Scan for the cell matching the given text and deliver its (x, y) coordinate at center. 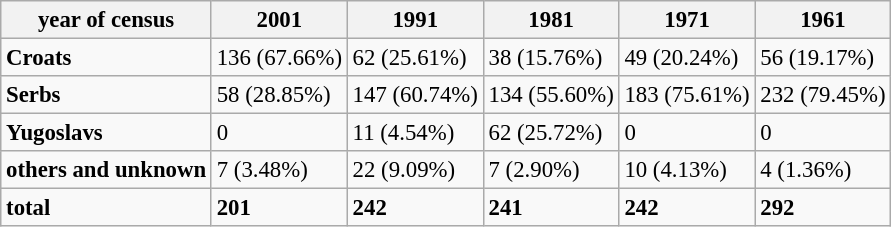
49 (20.24%) (687, 58)
201 (279, 208)
total (106, 208)
4 (1.36%) (823, 170)
232 (79.45%) (823, 95)
62 (25.72%) (551, 133)
58 (28.85%) (279, 95)
7 (3.48%) (279, 170)
Yugoslavs (106, 133)
56 (19.17%) (823, 58)
183 (75.61%) (687, 95)
1991 (415, 20)
Croats (106, 58)
134 (55.60%) (551, 95)
1961 (823, 20)
year of census (106, 20)
62 (25.61%) (415, 58)
241 (551, 208)
22 (9.09%) (415, 170)
147 (60.74%) (415, 95)
136 (67.66%) (279, 58)
11 (4.54%) (415, 133)
10 (4.13%) (687, 170)
7 (2.90%) (551, 170)
2001 (279, 20)
1981 (551, 20)
1971 (687, 20)
38 (15.76%) (551, 58)
292 (823, 208)
Serbs (106, 95)
others and unknown (106, 170)
